Find where the given text appears and provide that cell's center as (x, y) coordinate. 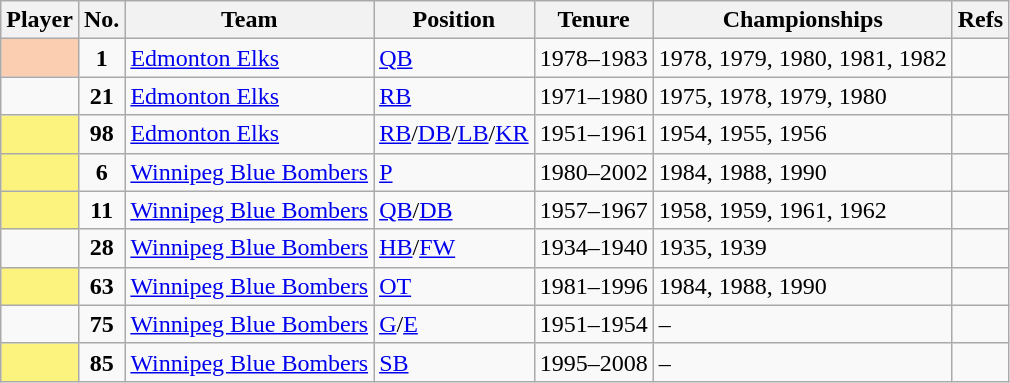
1995–2008 (594, 362)
Player (40, 20)
SB (454, 362)
Championships (802, 20)
Team (250, 20)
RB/DB/LB/KR (454, 134)
63 (101, 286)
1935, 1939 (802, 248)
1981–1996 (594, 286)
11 (101, 210)
1978–1983 (594, 58)
1951–1954 (594, 324)
Refs (980, 20)
OT (454, 286)
1971–1980 (594, 96)
98 (101, 134)
QB (454, 58)
HB/FW (454, 248)
G/E (454, 324)
QB/DB (454, 210)
P (454, 172)
1980–2002 (594, 172)
RB (454, 96)
28 (101, 248)
1958, 1959, 1961, 1962 (802, 210)
Position (454, 20)
1978, 1979, 1980, 1981, 1982 (802, 58)
6 (101, 172)
85 (101, 362)
1957–1967 (594, 210)
1934–1940 (594, 248)
1951–1961 (594, 134)
75 (101, 324)
1954, 1955, 1956 (802, 134)
Tenure (594, 20)
1 (101, 58)
1975, 1978, 1979, 1980 (802, 96)
No. (101, 20)
21 (101, 96)
